From the cell containing the given text, extract its center point as [x, y] coordinate. 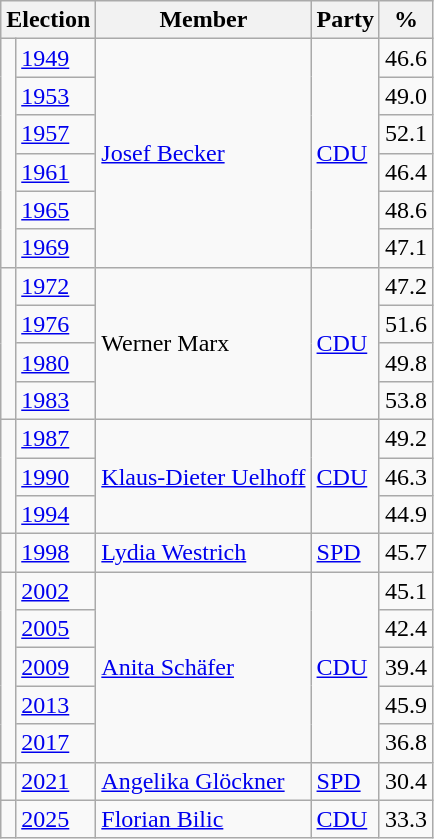
Party [345, 20]
Member [204, 20]
2009 [56, 667]
1953 [56, 96]
2005 [56, 629]
33.3 [406, 819]
45.7 [406, 553]
1980 [56, 362]
2013 [56, 705]
46.6 [406, 58]
1972 [56, 286]
% [406, 20]
1976 [56, 324]
1990 [56, 477]
47.2 [406, 286]
51.6 [406, 324]
47.1 [406, 248]
Werner Marx [204, 343]
Florian Bilic [204, 819]
44.9 [406, 515]
1961 [56, 172]
42.4 [406, 629]
36.8 [406, 743]
1994 [56, 515]
46.3 [406, 477]
Angelika Glöckner [204, 781]
1998 [56, 553]
2025 [56, 819]
49.8 [406, 362]
45.1 [406, 591]
2021 [56, 781]
30.4 [406, 781]
48.6 [406, 210]
45.9 [406, 705]
Klaus-Dieter Uelhoff [204, 476]
2017 [56, 743]
53.8 [406, 400]
Josef Becker [204, 153]
39.4 [406, 667]
Lydia Westrich [204, 553]
46.4 [406, 172]
49.2 [406, 438]
1969 [56, 248]
1965 [56, 210]
1987 [56, 438]
Election [48, 20]
1949 [56, 58]
Anita Schäfer [204, 667]
2002 [56, 591]
52.1 [406, 134]
49.0 [406, 96]
1983 [56, 400]
1957 [56, 134]
